Detect which cell encompasses the target text, then output its [x, y] center coordinate. 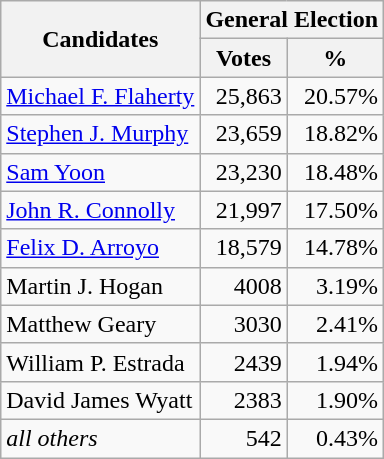
14.78% [335, 248]
20.57% [335, 96]
Felix D. Arroyo [100, 248]
General Election [292, 20]
0.43% [335, 438]
Martin J. Hogan [100, 286]
18.48% [335, 172]
17.50% [335, 210]
3.19% [335, 286]
John R. Connolly [100, 210]
23,230 [244, 172]
Stephen J. Murphy [100, 134]
Michael F. Flaherty [100, 96]
3030 [244, 324]
18.82% [335, 134]
2.41% [335, 324]
Sam Yoon [100, 172]
23,659 [244, 134]
2383 [244, 400]
4008 [244, 286]
all others [100, 438]
% [335, 58]
25,863 [244, 96]
2439 [244, 362]
David James Wyatt [100, 400]
21,997 [244, 210]
1.90% [335, 400]
Candidates [100, 39]
Votes [244, 58]
William P. Estrada [100, 362]
1.94% [335, 362]
542 [244, 438]
18,579 [244, 248]
Matthew Geary [100, 324]
